Detect which cell encompasses the target text, then output its [X, Y] center coordinate. 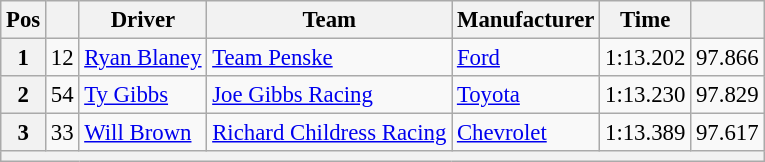
Pos [24, 20]
Richard Childress Racing [330, 133]
Joe Gibbs Racing [330, 95]
1:13.389 [646, 133]
1:13.202 [646, 58]
Driver [143, 20]
12 [62, 58]
Ryan Blaney [143, 58]
Time [646, 20]
Ford [526, 58]
33 [62, 133]
Will Brown [143, 133]
1 [24, 58]
1:13.230 [646, 95]
Team Penske [330, 58]
Chevrolet [526, 133]
2 [24, 95]
Toyota [526, 95]
54 [62, 95]
Ty Gibbs [143, 95]
97.829 [728, 95]
3 [24, 133]
Manufacturer [526, 20]
97.866 [728, 58]
Team [330, 20]
97.617 [728, 133]
